Identify which cell holds the provided text, then report its [x, y] central coordinate. 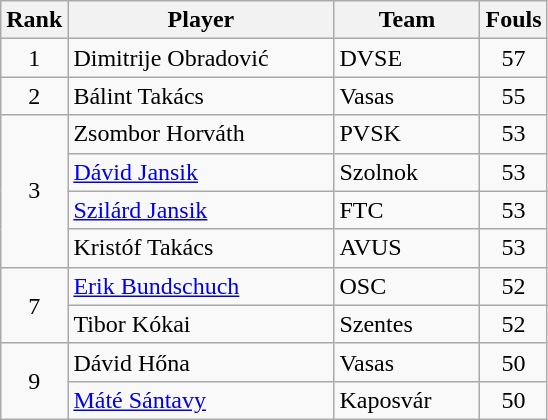
Erik Bundschuch [201, 286]
Dávid Jansik [201, 172]
9 [34, 381]
Team [407, 20]
DVSE [407, 58]
Tibor Kókai [201, 324]
Zsombor Horváth [201, 134]
Player [201, 20]
FTC [407, 210]
Szentes [407, 324]
Bálint Takács [201, 96]
Kaposvár [407, 400]
Rank [34, 20]
7 [34, 305]
Szolnok [407, 172]
AVUS [407, 248]
PVSK [407, 134]
OSC [407, 286]
55 [514, 96]
3 [34, 191]
Szilárd Jansik [201, 210]
57 [514, 58]
Máté Sántavy [201, 400]
Kristóf Takács [201, 248]
Fouls [514, 20]
Dávid Hőna [201, 362]
2 [34, 96]
Dimitrije Obradović [201, 58]
1 [34, 58]
